Capture the cell that displays the provided text and extract its [x, y] central coordinate. 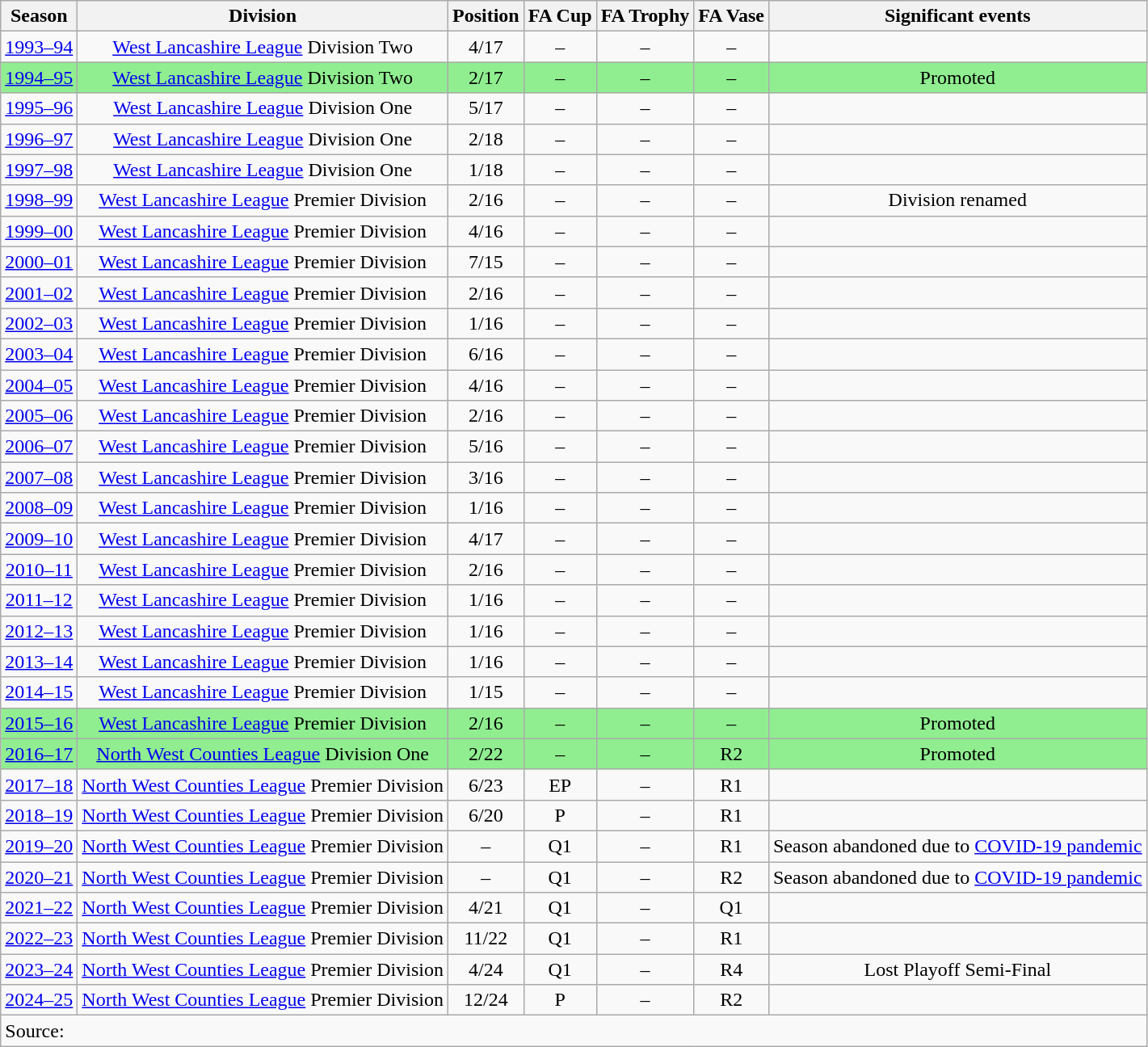
1994–95 [39, 78]
1997–98 [39, 170]
2024–25 [39, 1000]
2/22 [486, 754]
2014–15 [39, 692]
Source: [574, 1031]
2015–16 [39, 723]
Division [263, 16]
6/16 [486, 354]
7/15 [486, 262]
2/18 [486, 139]
11/22 [486, 939]
Division renamed [957, 200]
1993–94 [39, 47]
2019–20 [39, 846]
5/17 [486, 108]
2004–05 [39, 385]
5/16 [486, 447]
2018–19 [39, 815]
2017–18 [39, 784]
R4 [732, 969]
2011–12 [39, 600]
1995–96 [39, 108]
FA Vase [732, 16]
2022–23 [39, 939]
Lost Playoff Semi-Final [957, 969]
2007–08 [39, 477]
2013–14 [39, 662]
1999–00 [39, 231]
6/20 [486, 815]
2000–01 [39, 262]
2006–07 [39, 447]
12/24 [486, 1000]
2016–17 [39, 754]
3/16 [486, 477]
1998–99 [39, 200]
1/15 [486, 692]
2003–04 [39, 354]
EP [560, 784]
2002–03 [39, 323]
North West Counties League Division One [263, 754]
1/18 [486, 170]
4/21 [486, 908]
2020–21 [39, 877]
6/23 [486, 784]
2009–10 [39, 539]
Significant events [957, 16]
4/24 [486, 969]
2/17 [486, 78]
2008–09 [39, 508]
2010–11 [39, 570]
2023–24 [39, 969]
1996–97 [39, 139]
2005–06 [39, 416]
FA Cup [560, 16]
Season [39, 16]
FA Trophy [645, 16]
2001–02 [39, 292]
2021–22 [39, 908]
2012–13 [39, 631]
Position [486, 16]
